Capture the cell that displays the provided text and extract its (X, Y) central coordinate. 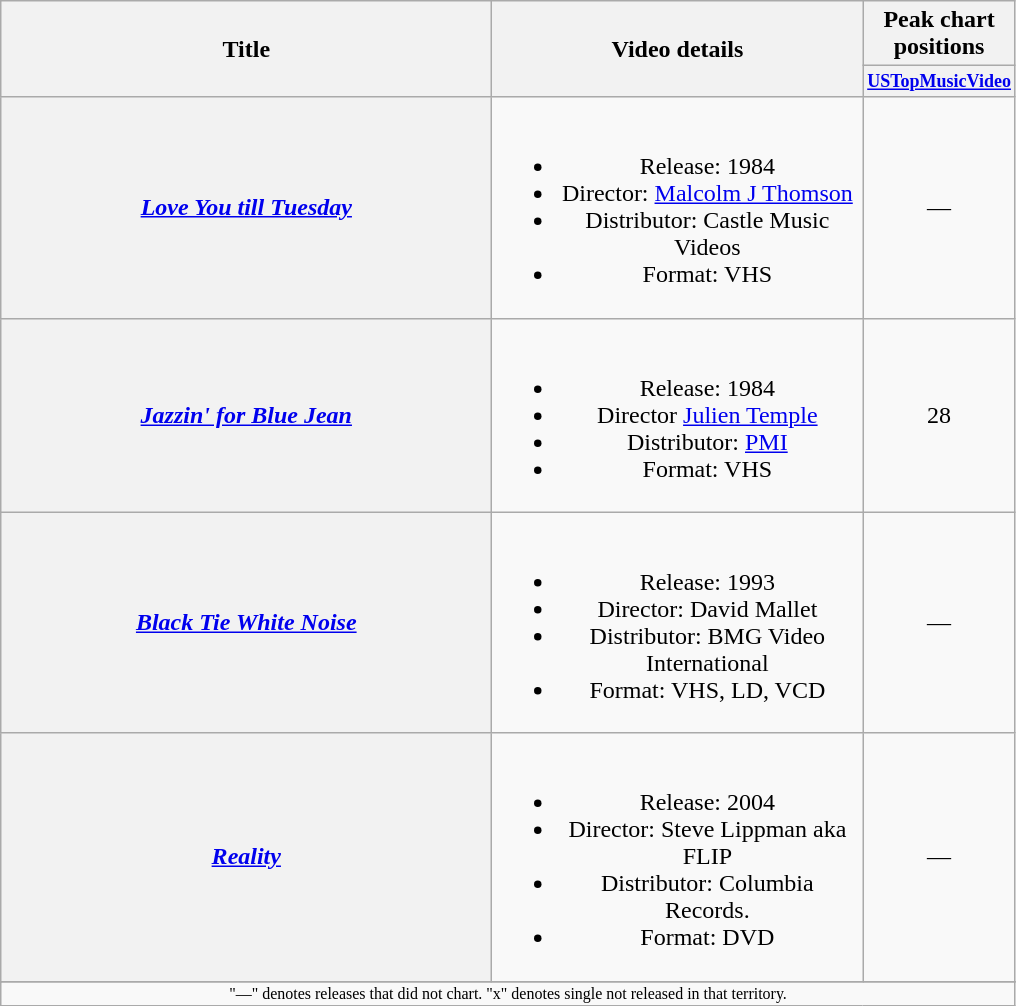
Release: 1984Director Julien TempleDistributor: PMIFormat: VHS (678, 415)
Peak chart positions (939, 34)
Reality (246, 857)
Release: 1993Director: David MalletDistributor: BMG Video InternationalFormat: VHS, LD, VCD (678, 622)
28 (939, 415)
USTopMusicVideo (939, 82)
Release: 2004Director: Steve Lippman aka FLIPDistributor: Columbia Records.Format: DVD (678, 857)
Jazzin' for Blue Jean (246, 415)
"—" denotes releases that did not chart. "x" denotes single not released in that territory. (508, 993)
Video details (678, 49)
Release: 1984Director: Malcolm J ThomsonDistributor: Castle Music VideosFormat: VHS (678, 208)
Black Tie White Noise (246, 622)
Title (246, 49)
Love You till Tuesday (246, 208)
